Detect which cell encompasses the target text, then output its [X, Y] center coordinate. 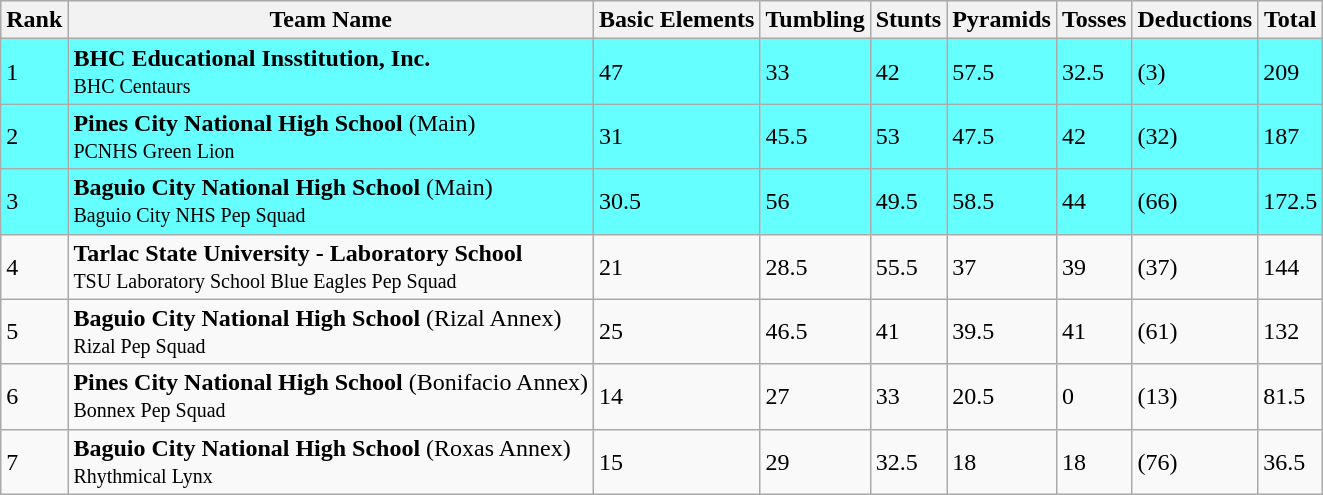
45.5 [815, 136]
29 [815, 462]
3 [34, 202]
209 [1290, 72]
(3) [1195, 72]
(66) [1195, 202]
15 [677, 462]
47 [677, 72]
Stunts [908, 20]
14 [677, 396]
4 [34, 266]
187 [1290, 136]
Deductions [1195, 20]
39.5 [1002, 332]
53 [908, 136]
Baguio City National High School (Main) Baguio City NHS Pep Squad [331, 202]
Team Name [331, 20]
Rank [34, 20]
Tosses [1094, 20]
(13) [1195, 396]
Basic Elements [677, 20]
Pines City National High School (Main) PCNHS Green Lion [331, 136]
5 [34, 332]
31 [677, 136]
Pines City National High School (Bonifacio Annex) Bonnex Pep Squad [331, 396]
37 [1002, 266]
39 [1094, 266]
(37) [1195, 266]
1 [34, 72]
(32) [1195, 136]
Tumbling [815, 20]
Tarlac State University - Laboratory School TSU Laboratory School Blue Eagles Pep Squad [331, 266]
6 [34, 396]
46.5 [815, 332]
56 [815, 202]
81.5 [1290, 396]
30.5 [677, 202]
47.5 [1002, 136]
BHC Educational Insstitution, Inc. BHC Centaurs [331, 72]
144 [1290, 266]
55.5 [908, 266]
Total [1290, 20]
20.5 [1002, 396]
36.5 [1290, 462]
Pyramids [1002, 20]
0 [1094, 396]
27 [815, 396]
28.5 [815, 266]
(76) [1195, 462]
2 [34, 136]
172.5 [1290, 202]
58.5 [1002, 202]
7 [34, 462]
49.5 [908, 202]
Baguio City National High School (Rizal Annex) Rizal Pep Squad [331, 332]
57.5 [1002, 72]
25 [677, 332]
(61) [1195, 332]
21 [677, 266]
44 [1094, 202]
Baguio City National High School (Roxas Annex) Rhythmical Lynx [331, 462]
132 [1290, 332]
